Determine the (x, y) coordinate at the center of the cell enclosing the given text.  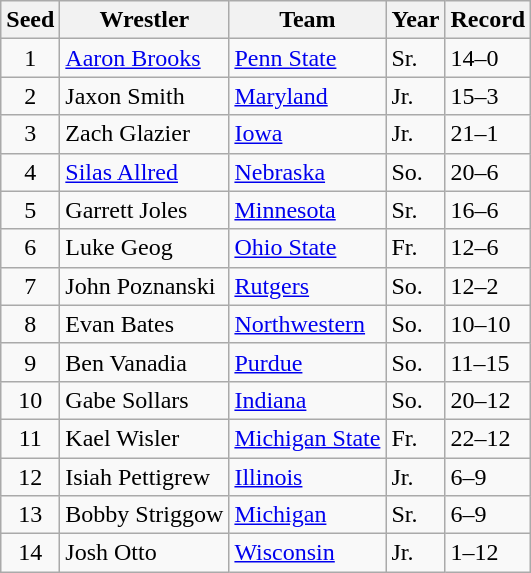
Minnesota (308, 210)
Michigan State (308, 438)
Zach Glazier (144, 134)
5 (30, 210)
Record (488, 20)
Maryland (308, 96)
8 (30, 324)
Team (308, 20)
22–12 (488, 438)
Kael Wisler (144, 438)
Isiah Pettigrew (144, 477)
12–6 (488, 248)
7 (30, 286)
Illinois (308, 477)
Year (416, 20)
1–12 (488, 553)
Penn State (308, 58)
Evan Bates (144, 324)
16–6 (488, 210)
12 (30, 477)
Jaxon Smith (144, 96)
Northwestern (308, 324)
Michigan (308, 515)
Gabe Sollars (144, 400)
Iowa (308, 134)
15–3 (488, 96)
21–1 (488, 134)
Bobby Striggow (144, 515)
10 (30, 400)
4 (30, 172)
13 (30, 515)
Purdue (308, 362)
11 (30, 438)
12–2 (488, 286)
Wisconsin (308, 553)
Garrett Joles (144, 210)
20–6 (488, 172)
Josh Otto (144, 553)
Ohio State (308, 248)
Indiana (308, 400)
11–15 (488, 362)
John Poznanski (144, 286)
Ben Vanadia (144, 362)
Seed (30, 20)
Aaron Brooks (144, 58)
10–10 (488, 324)
20–12 (488, 400)
Rutgers (308, 286)
14 (30, 553)
14–0 (488, 58)
1 (30, 58)
Silas Allred (144, 172)
Luke Geog (144, 248)
6 (30, 248)
2 (30, 96)
Nebraska (308, 172)
3 (30, 134)
Wrestler (144, 20)
9 (30, 362)
